Provide the (x, y) coordinate of the cell's center where the given text is located.  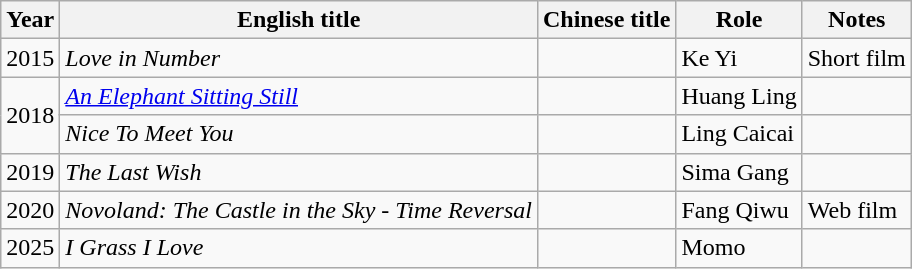
2019 (30, 172)
Love in Number (299, 58)
I Grass I Love (299, 248)
English title (299, 20)
Ke Yi (739, 58)
2020 (30, 210)
Fang Qiwu (739, 210)
Year (30, 20)
Notes (856, 20)
Novoland: The Castle in the Sky - Time Reversal (299, 210)
Web film (856, 210)
Role (739, 20)
Chinese title (606, 20)
Nice To Meet You (299, 134)
Huang Ling (739, 96)
Momo (739, 248)
2015 (30, 58)
An Elephant Sitting Still (299, 96)
2018 (30, 115)
Ling Caicai (739, 134)
The Last Wish (299, 172)
Short film (856, 58)
Sima Gang (739, 172)
2025 (30, 248)
